Output the (X, Y) coordinate of the center of the cell containing the given text.  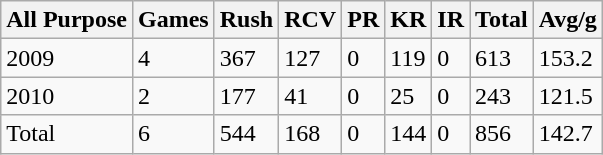
Games (173, 20)
119 (408, 58)
6 (173, 134)
144 (408, 134)
177 (246, 96)
4 (173, 58)
153.2 (568, 58)
Rush (246, 20)
25 (408, 96)
142.7 (568, 134)
2010 (67, 96)
2 (173, 96)
All Purpose (67, 20)
KR (408, 20)
PR (364, 20)
613 (502, 58)
121.5 (568, 96)
41 (310, 96)
544 (246, 134)
IR (451, 20)
243 (502, 96)
127 (310, 58)
RCV (310, 20)
168 (310, 134)
367 (246, 58)
856 (502, 134)
2009 (67, 58)
Avg/g (568, 20)
